Locate the cell with the specified text and output its [x, y] center coordinate. 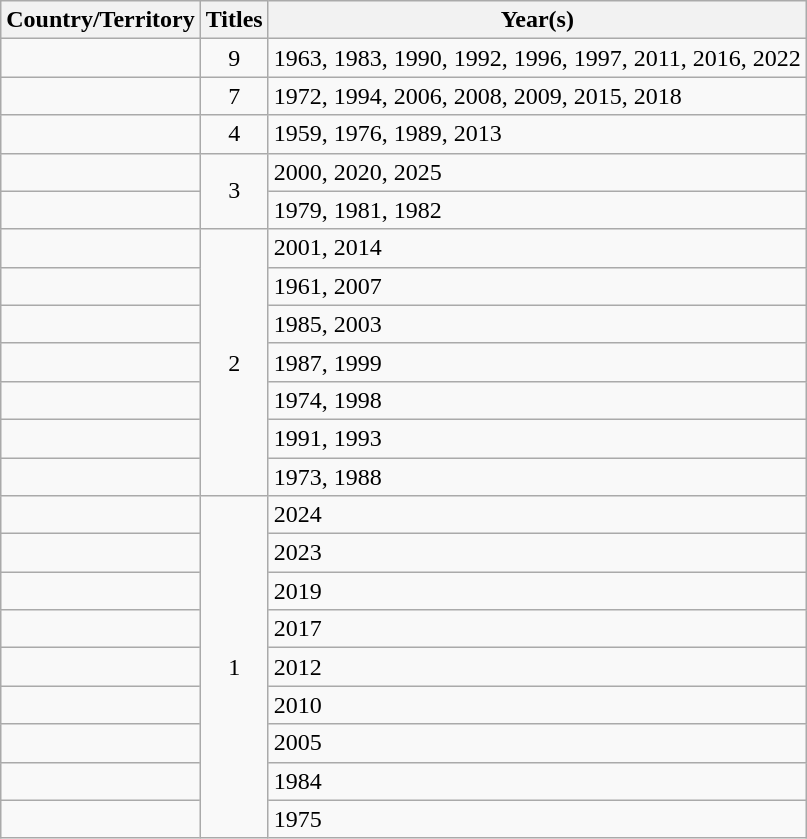
2001, 2014 [537, 248]
1987, 1999 [537, 362]
1959, 1976, 1989, 2013 [537, 134]
3 [234, 191]
1979, 1981, 1982 [537, 210]
2012 [537, 667]
2019 [537, 591]
2 [234, 362]
1963, 1983, 1990, 1992, 1996, 1997, 2011, 2016, 2022 [537, 58]
Country/Territory [100, 20]
1972, 1994, 2006, 2008, 2009, 2015, 2018 [537, 96]
2005 [537, 743]
1973, 1988 [537, 477]
2017 [537, 629]
Year(s) [537, 20]
2024 [537, 515]
4 [234, 134]
2023 [537, 553]
1991, 1993 [537, 438]
1961, 2007 [537, 286]
9 [234, 58]
Titles [234, 20]
1974, 1998 [537, 400]
2010 [537, 705]
1984 [537, 781]
7 [234, 96]
1985, 2003 [537, 324]
2000, 2020, 2025 [537, 172]
1975 [537, 819]
1 [234, 668]
